For the text-containing cell, return its midpoint in [X, Y] coordinate format. 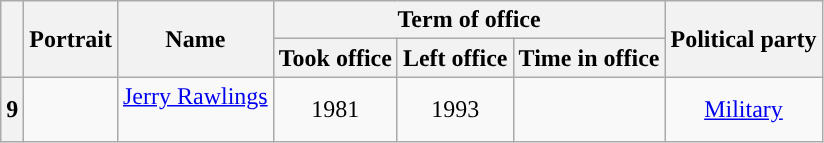
Name [195, 39]
1981 [335, 110]
Jerry Rawlings [195, 110]
1993 [455, 110]
9 [12, 110]
Took office [335, 58]
Time in office [589, 58]
Military [744, 110]
Term of office [469, 20]
Political party [744, 39]
Portrait [71, 39]
Left office [455, 58]
